Find where the given text appears and provide that cell's center as [x, y] coordinate. 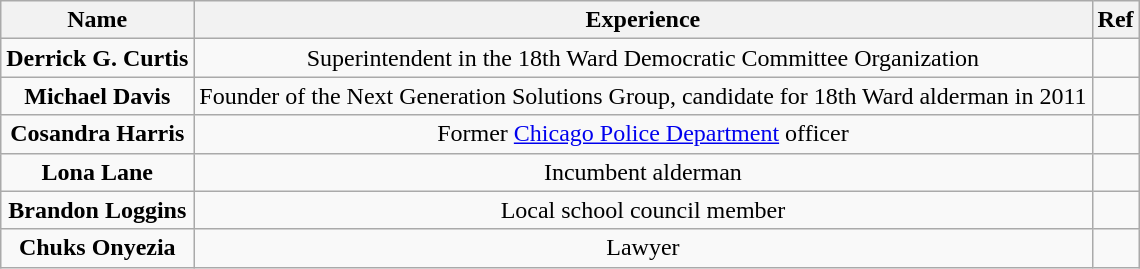
Ref [1116, 20]
Brandon Loggins [98, 210]
Local school council member [643, 210]
Chuks Onyezia [98, 248]
Lona Lane [98, 172]
Lawyer [643, 248]
Experience [643, 20]
Name [98, 20]
Founder of the Next Generation Solutions Group, candidate for 18th Ward alderman in 2011 [643, 96]
Incumbent alderman [643, 172]
Cosandra Harris [98, 134]
Michael Davis [98, 96]
Former Chicago Police Department officer [643, 134]
Derrick G. Curtis [98, 58]
Superintendent in the 18th Ward Democratic Committee Organization [643, 58]
